Locate the cell with the specified text and output its [x, y] center coordinate. 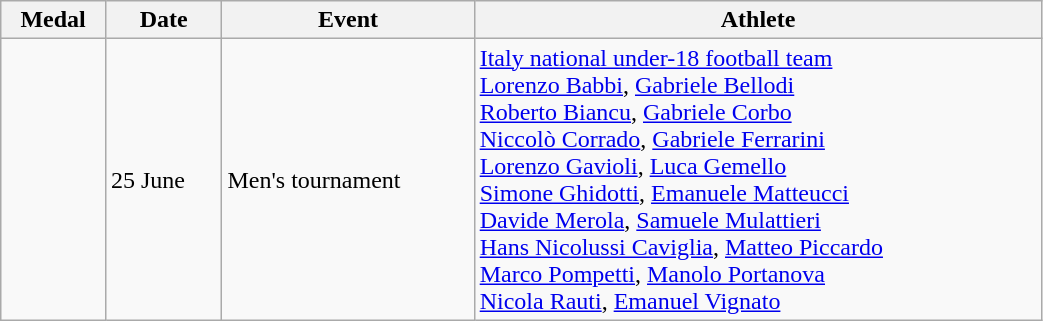
Date [164, 20]
Medal [54, 20]
Men's tournament [348, 180]
25 June [164, 180]
Event [348, 20]
Athlete [758, 20]
